From the cell containing the given text, extract its center point as (X, Y) coordinate. 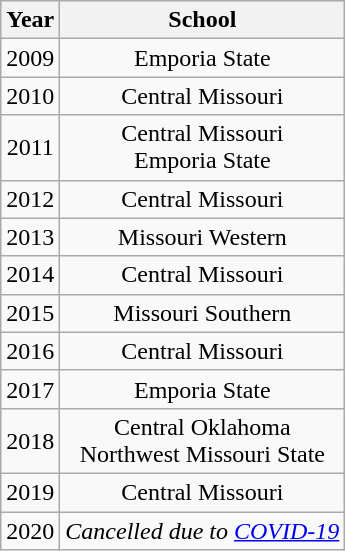
2011 (30, 148)
Missouri Western (202, 237)
2010 (30, 96)
2016 (30, 351)
School (202, 20)
2020 (30, 531)
2009 (30, 58)
Central OklahomaNorthwest Missouri State (202, 440)
2017 (30, 389)
2015 (30, 313)
2018 (30, 440)
2014 (30, 275)
Year (30, 20)
2013 (30, 237)
Cancelled due to COVID-19 (202, 531)
Central MissouriEmporia State (202, 148)
2019 (30, 492)
Missouri Southern (202, 313)
2012 (30, 199)
